Capture the cell that displays the provided text and extract its [X, Y] central coordinate. 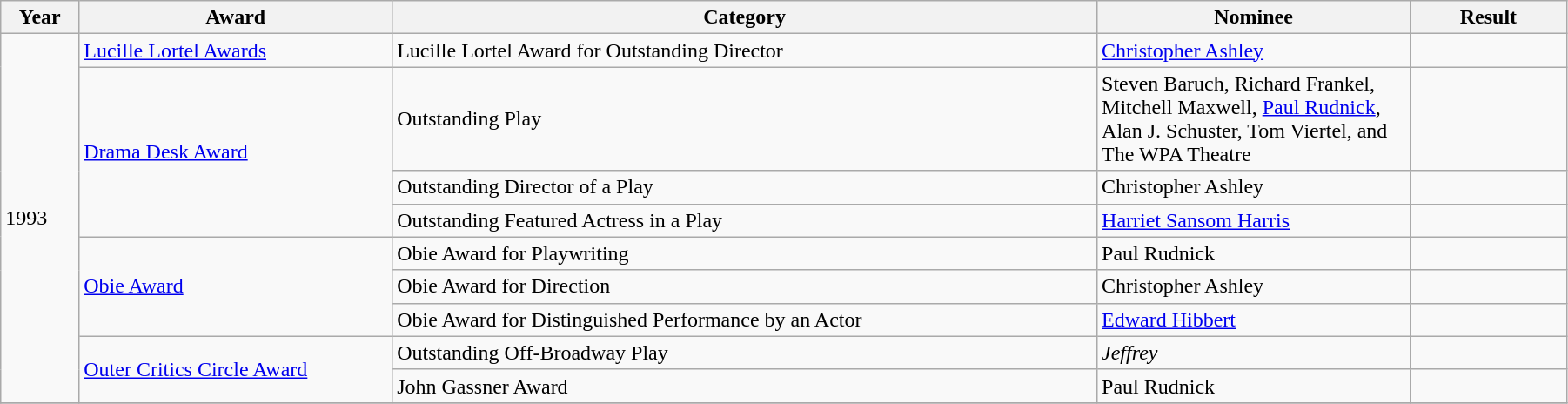
Category [745, 17]
Nominee [1254, 17]
Obie Award for Distinguished Performance by an Actor [745, 320]
Obie Award for Playwriting [745, 253]
Outer Critics Circle Award [236, 369]
Lucille Lortel Award for Outstanding Director [745, 50]
Outstanding Director of a Play [745, 187]
Year [40, 17]
Award [236, 17]
Steven Baruch, Richard Frankel, Mitchell Maxwell, Paul Rudnick, Alan J. Schuster, Tom Viertel, and The WPA Theatre [1254, 118]
Lucille Lortel Awards [236, 50]
John Gassner Award [745, 386]
Result [1488, 17]
Jeffrey [1254, 353]
Harriet Sansom Harris [1254, 220]
Obie Award [236, 286]
Outstanding Featured Actress in a Play [745, 220]
Edward Hibbert [1254, 320]
1993 [40, 219]
Outstanding Play [745, 118]
Drama Desk Award [236, 151]
Obie Award for Direction [745, 286]
Outstanding Off-Broadway Play [745, 353]
